Identify which cell holds the provided text, then report its (x, y) central coordinate. 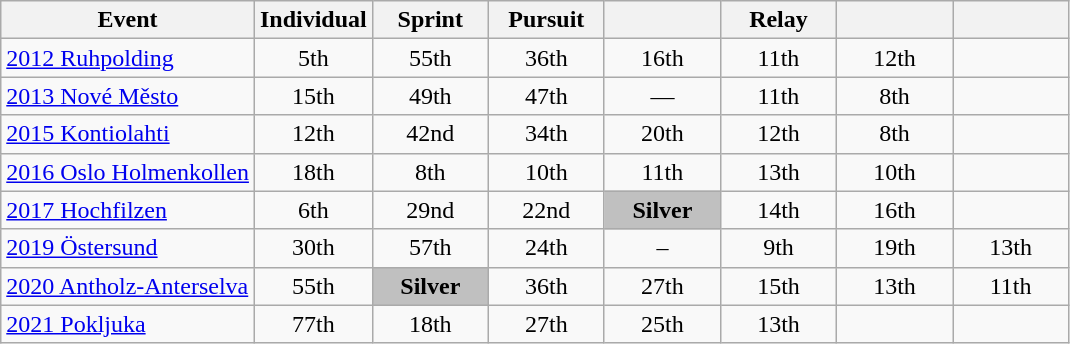
42nd (430, 134)
30th (313, 248)
2016 Oslo Holmenkollen (128, 172)
2015 Kontiolahti (128, 134)
— (662, 96)
Relay (778, 20)
Sprint (430, 20)
19th (895, 248)
– (662, 248)
6th (313, 210)
14th (778, 210)
57th (430, 248)
77th (313, 324)
20th (662, 134)
22nd (546, 210)
9th (778, 248)
5th (313, 58)
2017 Hochfilzen (128, 210)
24th (546, 248)
2012 Ruhpolding (128, 58)
29nd (430, 210)
25th (662, 324)
2019 Östersund (128, 248)
Individual (313, 20)
34th (546, 134)
Pursuit (546, 20)
49th (430, 96)
2020 Antholz-Anterselva (128, 286)
Event (128, 20)
47th (546, 96)
2013 Nové Město (128, 96)
2021 Pokljuka (128, 324)
